Identify which cell holds the provided text, then report its [X, Y] central coordinate. 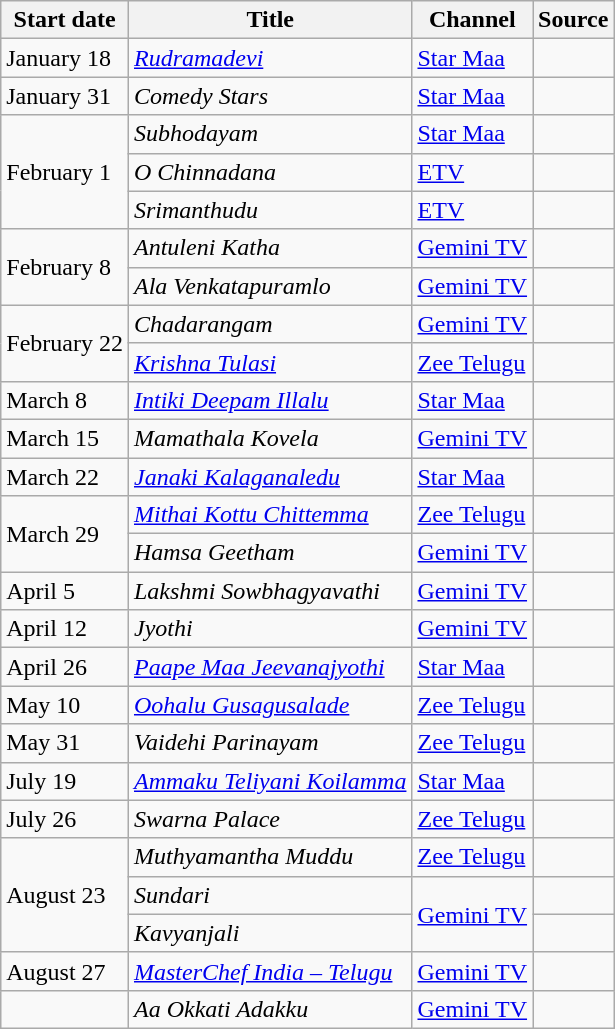
July 26 [65, 819]
July 19 [65, 781]
Comedy Stars [270, 96]
May 31 [65, 743]
Ala Venkatapuramlo [270, 286]
Srimanthudu [270, 210]
April 12 [65, 629]
Ammaku Teliyani Koilamma [270, 781]
August 27 [65, 971]
Rudramadevi [270, 58]
Antuleni Katha [270, 248]
January 31 [65, 96]
O Chinnadana [270, 172]
Sundari [270, 895]
Oohalu Gusagusalade [270, 705]
Janaki Kalaganaledu [270, 477]
May 10 [65, 705]
MasterChef India – Telugu [270, 971]
Chadarangam [270, 324]
Krishna Tulasi [270, 362]
April 26 [65, 667]
February 22 [65, 343]
Title [270, 20]
February 1 [65, 172]
Channel [472, 20]
Aa Okkati Adakku [270, 1009]
Hamsa Geetham [270, 553]
Jyothi [270, 629]
March 22 [65, 477]
Intiki Deepam Illalu [270, 400]
Mithai Kottu Chittemma [270, 515]
Lakshmi Sowbhagyavathi [270, 591]
Swarna Palace [270, 819]
February 8 [65, 267]
Start date [65, 20]
January 18 [65, 58]
Paape Maa Jeevanajyothi [270, 667]
April 5 [65, 591]
Subhodayam [270, 134]
Vaidehi Parinayam [270, 743]
March 15 [65, 438]
March 8 [65, 400]
August 23 [65, 895]
March 29 [65, 534]
Source [574, 20]
Muthyamantha Muddu [270, 857]
Mamathala Kovela [270, 438]
Kavyanjali [270, 933]
